Pinpoint the cell where the given text exists, returning its (x, y) midpoint coordinate. 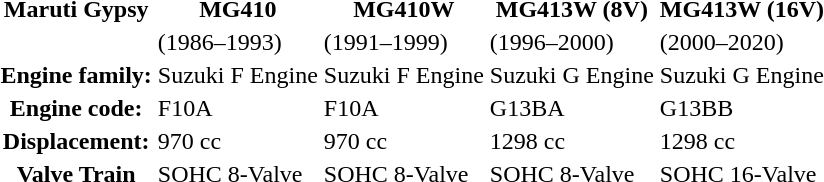
Suzuki G Engine (572, 75)
(1986–1993) (238, 42)
G13BA (572, 108)
(1996–2000) (572, 42)
(1991–1999) (404, 42)
1298 cc (572, 141)
